Detect which cell encompasses the target text, then output its [x, y] center coordinate. 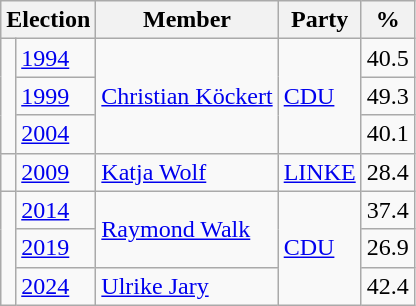
37.4 [388, 210]
Ulrike Jary [187, 286]
1999 [56, 96]
LINKE [320, 172]
40.1 [388, 134]
40.5 [388, 58]
2019 [56, 248]
2024 [56, 286]
Christian Köckert [187, 96]
% [388, 20]
Katja Wolf [187, 172]
28.4 [388, 172]
26.9 [388, 248]
2014 [56, 210]
Member [187, 20]
Election [48, 20]
1994 [56, 58]
2004 [56, 134]
Raymond Walk [187, 229]
42.4 [388, 286]
Party [320, 20]
2009 [56, 172]
49.3 [388, 96]
